Capture the cell that displays the provided text and extract its [X, Y] central coordinate. 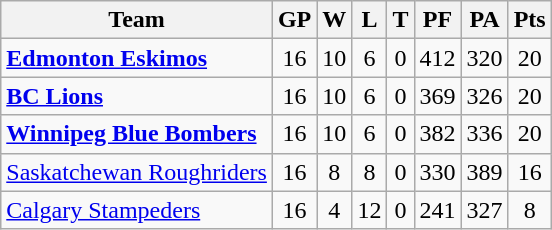
T [400, 20]
PF [438, 20]
Saskatchewan Roughriders [137, 172]
Calgary Stampeders [137, 210]
241 [438, 210]
382 [438, 134]
BC Lions [137, 96]
Winnipeg Blue Bombers [137, 134]
PA [484, 20]
Team [137, 20]
W [334, 20]
389 [484, 172]
12 [370, 210]
4 [334, 210]
Pts [530, 20]
369 [438, 96]
327 [484, 210]
412 [438, 58]
GP [294, 20]
336 [484, 134]
L [370, 20]
320 [484, 58]
330 [438, 172]
Edmonton Eskimos [137, 58]
326 [484, 96]
